Output the [x, y] coordinate of the center of the cell containing the given text.  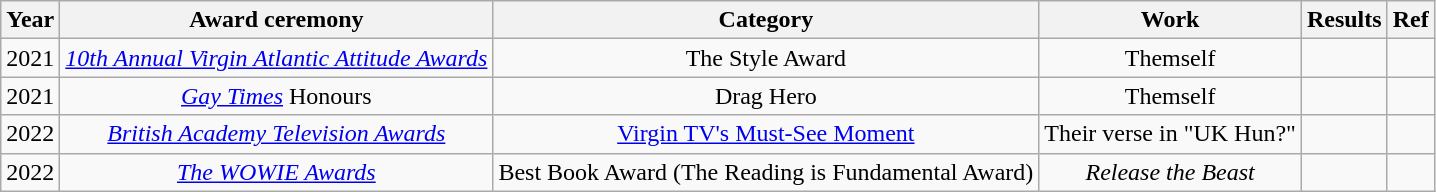
Virgin TV's Must-See Moment [766, 134]
Results [1344, 20]
Release the Beast [1170, 172]
10th Annual Virgin Atlantic Attitude Awards [276, 58]
British Academy Television Awards [276, 134]
Category [766, 20]
Ref [1410, 20]
Year [30, 20]
The WOWIE Awards [276, 172]
Award ceremony [276, 20]
Their verse in "UK Hun?" [1170, 134]
Gay Times Honours [276, 96]
The Style Award [766, 58]
Drag Hero [766, 96]
Work [1170, 20]
Best Book Award (The Reading is Fundamental Award) [766, 172]
